Scan for the cell matching the given text and deliver its (x, y) coordinate at center. 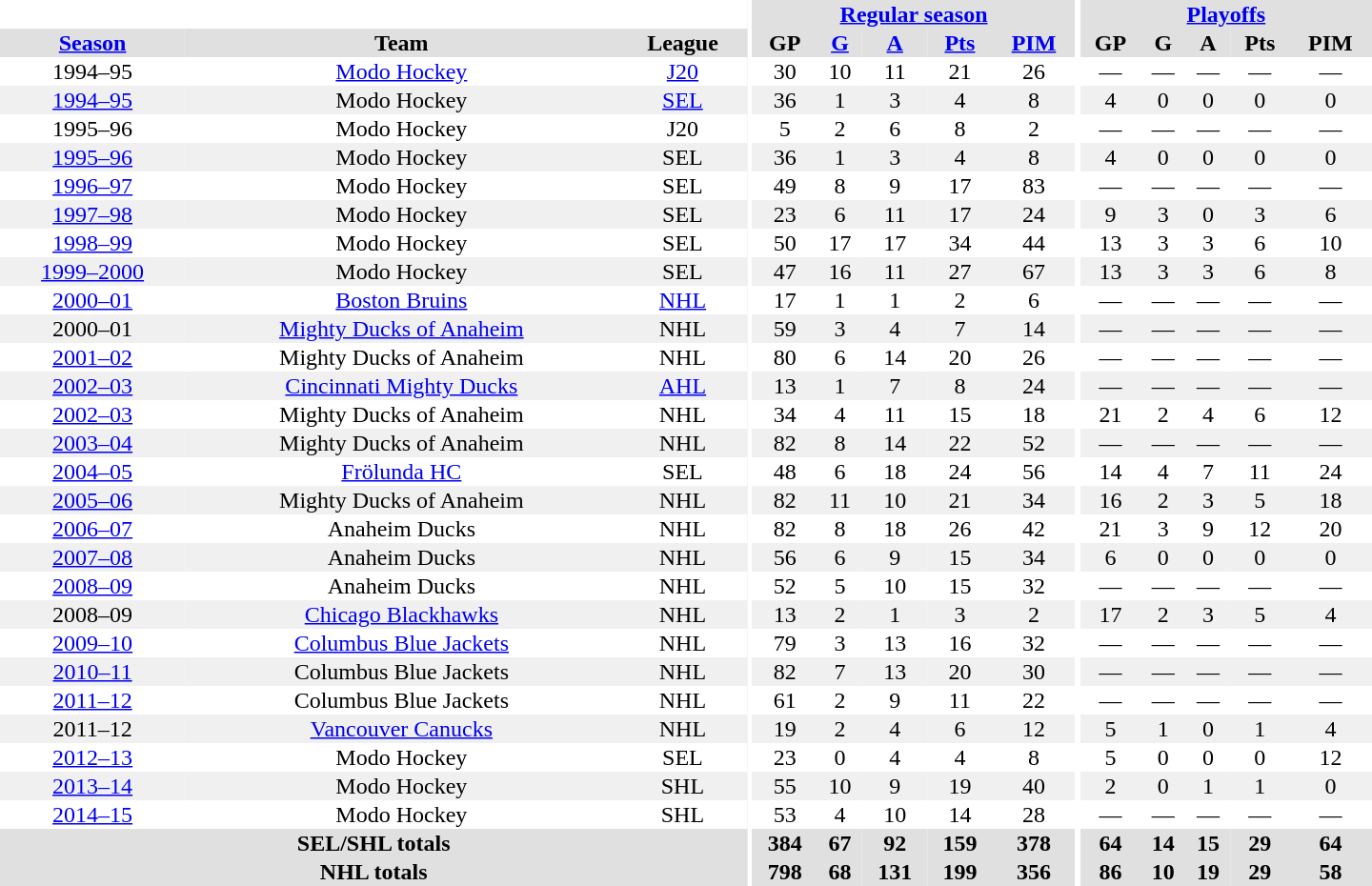
SEL/SHL totals (373, 843)
131 (895, 872)
55 (785, 786)
2005–06 (92, 500)
61 (785, 700)
1999–2000 (92, 272)
68 (840, 872)
47 (785, 272)
League (683, 43)
2013–14 (92, 786)
2012–13 (92, 757)
Playoffs (1226, 14)
50 (785, 243)
2003–04 (92, 443)
92 (895, 843)
59 (785, 329)
356 (1035, 872)
40 (1035, 786)
798 (785, 872)
83 (1035, 186)
1997–98 (92, 214)
2001–02 (92, 357)
27 (959, 272)
Chicago Blackhawks (401, 614)
199 (959, 872)
49 (785, 186)
AHL (683, 386)
58 (1330, 872)
2004–05 (92, 472)
Season (92, 43)
2006–07 (92, 529)
53 (785, 815)
NHL totals (373, 872)
378 (1035, 843)
48 (785, 472)
2007–08 (92, 557)
42 (1035, 529)
Boston Bruins (401, 300)
Regular season (915, 14)
79 (785, 643)
1996–97 (92, 186)
Frölunda HC (401, 472)
44 (1035, 243)
80 (785, 357)
2014–15 (92, 815)
Vancouver Canucks (401, 729)
86 (1111, 872)
384 (785, 843)
1998–99 (92, 243)
159 (959, 843)
2009–10 (92, 643)
Team (401, 43)
Cincinnati Mighty Ducks (401, 386)
2010–11 (92, 672)
28 (1035, 815)
